Locate the cell with the specified text and output its [x, y] center coordinate. 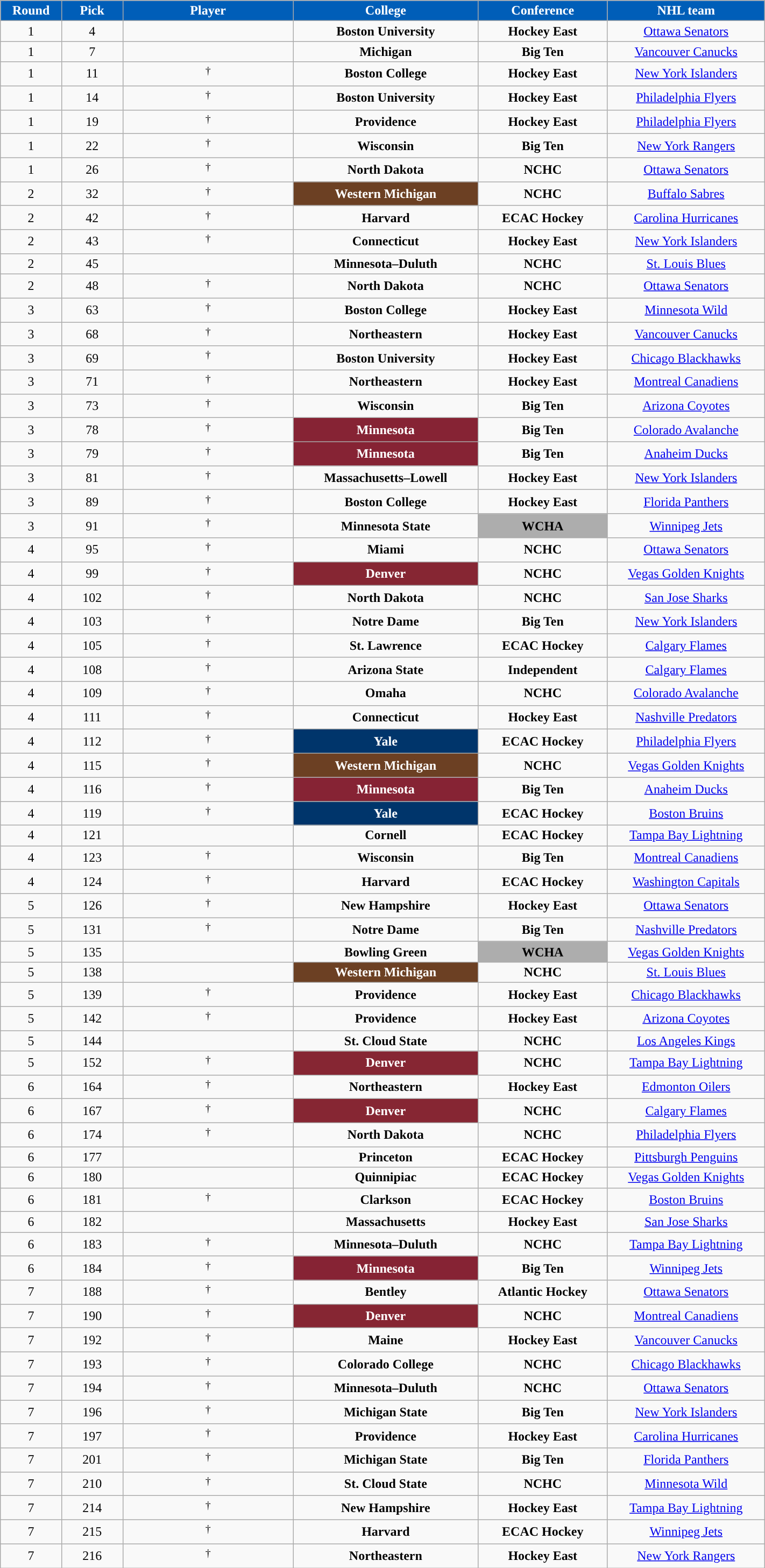
183 [92, 1245]
Colorado College [385, 1364]
89 [92, 501]
182 [92, 1222]
45 [92, 264]
Pick [92, 11]
43 [92, 242]
Minnesota State [385, 526]
Michigan [385, 52]
180 [92, 1177]
103 [92, 622]
126 [92, 906]
193 [92, 1364]
197 [92, 1436]
111 [92, 718]
135 [92, 952]
19 [92, 122]
NHL team [686, 11]
190 [92, 1316]
214 [92, 1508]
79 [92, 454]
109 [92, 694]
42 [92, 217]
11 [92, 74]
216 [92, 1556]
174 [92, 1135]
99 [92, 573]
192 [92, 1340]
167 [92, 1111]
Buffalo Sabres [686, 194]
Miami [385, 550]
68 [92, 335]
Player [208, 11]
124 [92, 882]
81 [92, 478]
115 [92, 766]
102 [92, 598]
32 [92, 194]
164 [92, 1087]
139 [92, 995]
112 [92, 741]
Arizona State [385, 669]
College [385, 11]
Omaha [385, 694]
Edmonton Oilers [686, 1087]
26 [92, 170]
73 [92, 406]
69 [92, 358]
215 [92, 1532]
Atlantic Hockey [542, 1292]
194 [92, 1388]
152 [92, 1063]
Washington Capitals [686, 882]
108 [92, 669]
177 [92, 1157]
123 [92, 857]
144 [92, 1041]
Pittsburgh Penguins [686, 1157]
Massachusetts–Lowell [385, 478]
121 [92, 835]
138 [92, 973]
Massachusetts [385, 1222]
181 [92, 1200]
Independent [542, 669]
14 [92, 98]
Bentley [385, 1292]
Los Angeles Kings [686, 1041]
Maine [385, 1340]
196 [92, 1413]
Bowling Green [385, 952]
131 [92, 930]
105 [92, 645]
119 [92, 813]
116 [92, 790]
Round [31, 11]
95 [92, 550]
Cornell [385, 835]
210 [92, 1484]
Quinnipiac [385, 1177]
78 [92, 430]
201 [92, 1460]
188 [92, 1292]
142 [92, 1019]
Conference [542, 11]
91 [92, 526]
71 [92, 382]
22 [92, 146]
63 [92, 310]
48 [92, 286]
St. Lawrence [385, 645]
Princeton [385, 1157]
Clarkson [385, 1200]
184 [92, 1268]
